Extract the (x, y) coordinate from the center of the cell holding the provided text.  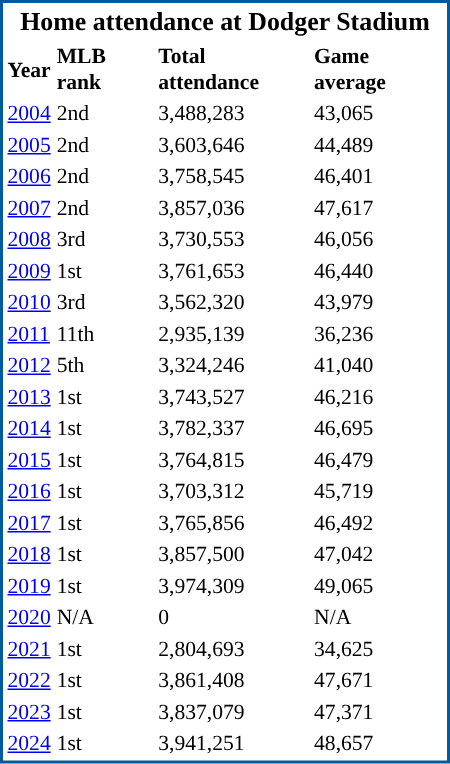
34,625 (378, 648)
Total attendance (234, 69)
Home attendance at Dodger Stadium (225, 22)
2012 (29, 365)
2009 (29, 270)
3,857,500 (234, 554)
2015 (29, 460)
3,765,856 (234, 522)
46,492 (378, 522)
2016 (29, 491)
43,065 (378, 113)
45,719 (378, 491)
2018 (29, 554)
44,489 (378, 144)
47,371 (378, 712)
2008 (29, 239)
3,730,553 (234, 239)
3,782,337 (234, 428)
3,941,251 (234, 743)
3,764,815 (234, 460)
2011 (29, 334)
2013 (29, 396)
2004 (29, 113)
3,703,312 (234, 491)
3,743,527 (234, 396)
3,974,309 (234, 586)
Year (29, 69)
3,857,036 (234, 208)
2021 (29, 648)
47,671 (378, 680)
2020 (29, 617)
46,440 (378, 270)
2019 (29, 586)
47,617 (378, 208)
46,056 (378, 239)
48,657 (378, 743)
5th (104, 365)
MLB rank (104, 69)
2023 (29, 712)
46,479 (378, 460)
3,324,246 (234, 365)
3,861,408 (234, 680)
46,695 (378, 428)
Game average (378, 69)
2005 (29, 144)
2006 (29, 176)
2014 (29, 428)
41,040 (378, 365)
49,065 (378, 586)
11th (104, 334)
47,042 (378, 554)
2,935,139 (234, 334)
2017 (29, 522)
46,401 (378, 176)
2022 (29, 680)
3,758,545 (234, 176)
3,488,283 (234, 113)
3,562,320 (234, 302)
2024 (29, 743)
2010 (29, 302)
3,837,079 (234, 712)
43,979 (378, 302)
3,603,646 (234, 144)
36,236 (378, 334)
3,761,653 (234, 270)
46,216 (378, 396)
2,804,693 (234, 648)
2007 (29, 208)
0 (234, 617)
